Return the (X, Y) coordinate for the center point of the cell that contains the specified text.  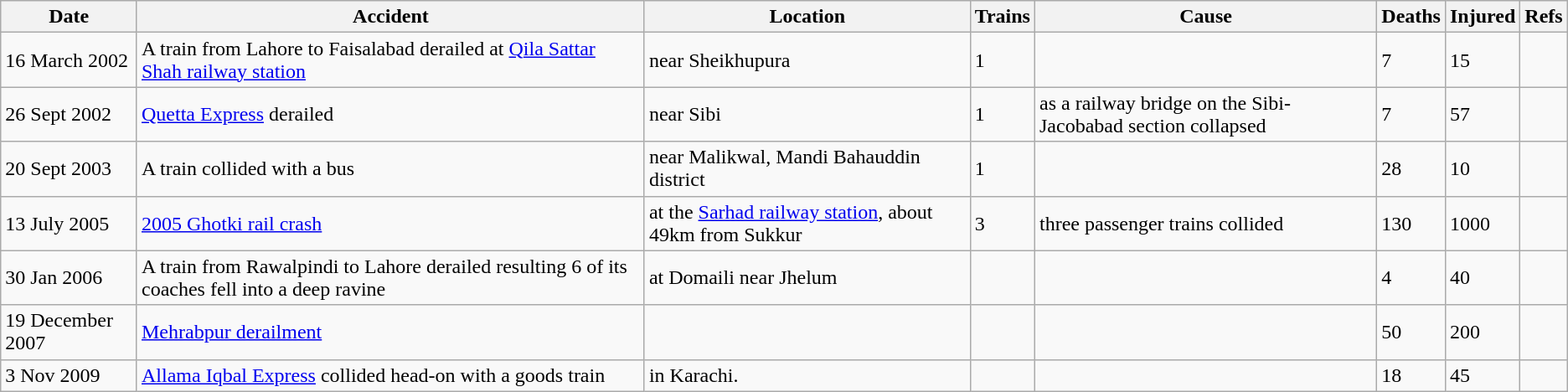
130 (1411, 223)
three passenger trains collided (1205, 223)
at Domaili near Jhelum (807, 278)
30 Jan 2006 (69, 278)
28 (1411, 169)
A train collided with a bus (390, 169)
A train from Lahore to Faisalabad derailed at Qila Sattar Shah railway station (390, 60)
3 (1002, 223)
200 (1483, 332)
Quetta Express derailed (390, 114)
40 (1483, 278)
1000 (1483, 223)
4 (1411, 278)
near Sheikhupura (807, 60)
Injured (1483, 17)
3 Nov 2009 (69, 375)
50 (1411, 332)
45 (1483, 375)
10 (1483, 169)
19 December 2007 (69, 332)
Mehrabpur derailment (390, 332)
Cause (1205, 17)
2005 Ghotki rail crash (390, 223)
Location (807, 17)
at the Sarhad railway station, about 49km from Sukkur (807, 223)
Accident (390, 17)
Deaths (1411, 17)
18 (1411, 375)
13 July 2005 (69, 223)
16 March 2002 (69, 60)
20 Sept 2003 (69, 169)
Trains (1002, 17)
near Sibi (807, 114)
A train from Rawalpindi to Lahore derailed resulting 6 of its coaches fell into a deep ravine (390, 278)
in Karachi. (807, 375)
Allama Iqbal Express collided head-on with a goods train (390, 375)
Date (69, 17)
26 Sept 2002 (69, 114)
Refs (1544, 17)
as a railway bridge on the Sibi-Jacobabad section collapsed (1205, 114)
near Malikwal, Mandi Bahauddin district (807, 169)
57 (1483, 114)
15 (1483, 60)
